Detect which cell encompasses the target text, then output its [X, Y] center coordinate. 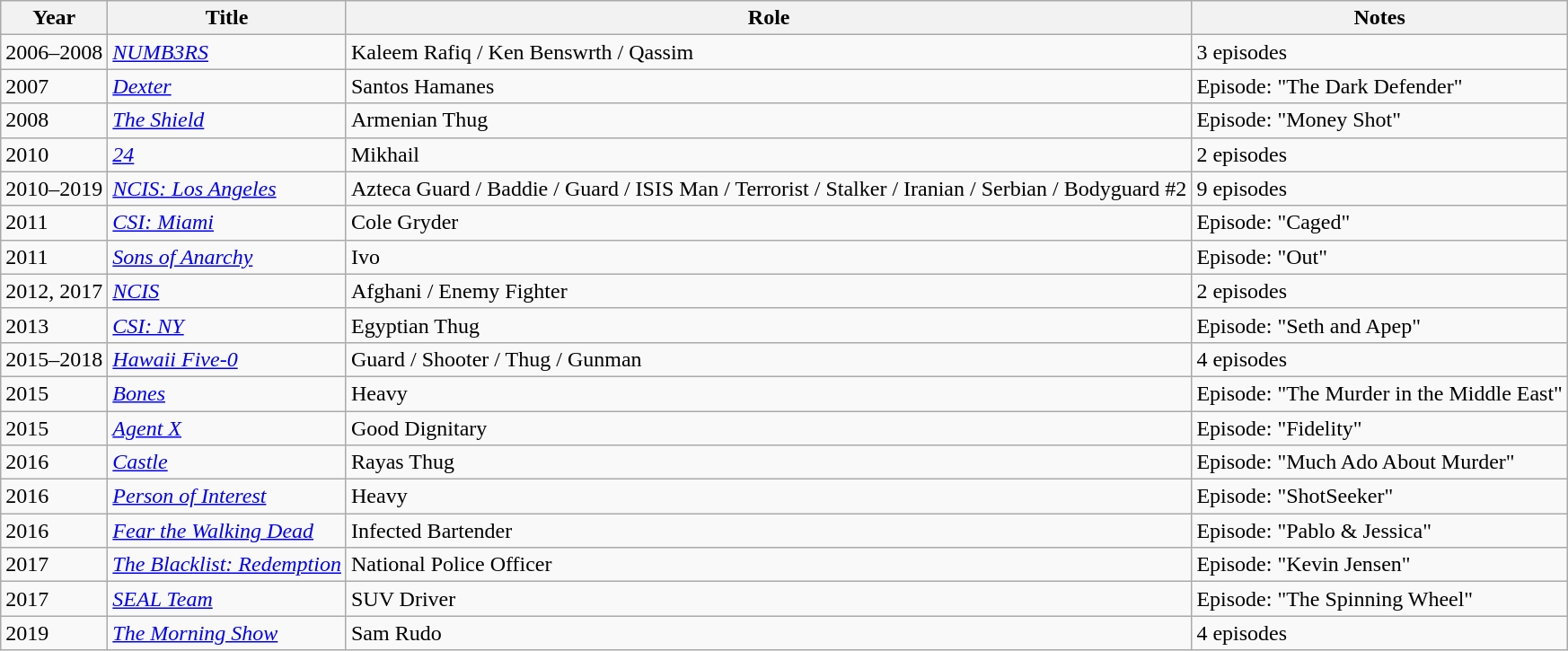
SUV Driver [769, 599]
Year [54, 18]
Sam Rudo [769, 633]
2006–2008 [54, 52]
Castle [227, 462]
Infected Bartender [769, 531]
2013 [54, 325]
Episode: "Caged" [1379, 223]
2010–2019 [54, 189]
Afghani / Enemy Fighter [769, 291]
2012, 2017 [54, 291]
Santos Hamanes [769, 86]
Episode: "The Spinning Wheel" [1379, 599]
2008 [54, 120]
Episode: "Fidelity" [1379, 428]
The Morning Show [227, 633]
Armenian Thug [769, 120]
NCIS [227, 291]
CSI: NY [227, 325]
Kaleem Rafiq / Ken Benswrth / Qassim [769, 52]
The Shield [227, 120]
2019 [54, 633]
SEAL Team [227, 599]
Guard / Shooter / Thug / Gunman [769, 359]
2007 [54, 86]
Egyptian Thug [769, 325]
Episode: "Pablo & Jessica" [1379, 531]
The Blacklist: Redemption [227, 565]
Episode: "Out" [1379, 257]
National Police Officer [769, 565]
Episode: "Seth and Apep" [1379, 325]
Fear the Walking Dead [227, 531]
NCIS: Los Angeles [227, 189]
3 episodes [1379, 52]
Mikhail [769, 154]
Role [769, 18]
Azteca Guard / Baddie / Guard / ISIS Man / Terrorist / Stalker / Iranian / Serbian / Bodyguard #2 [769, 189]
Episode: "Money Shot" [1379, 120]
9 episodes [1379, 189]
Cole Gryder [769, 223]
Episode: "ShotSeeker" [1379, 497]
24 [227, 154]
2010 [54, 154]
Episode: "The Dark Defender" [1379, 86]
Title [227, 18]
Episode: "The Murder in the Middle East" [1379, 393]
NUMB3RS [227, 52]
Person of Interest [227, 497]
Rayas Thug [769, 462]
Ivo [769, 257]
Agent X [227, 428]
CSI: Miami [227, 223]
Notes [1379, 18]
Sons of Anarchy [227, 257]
Hawaii Five-0 [227, 359]
Episode: "Kevin Jensen" [1379, 565]
Dexter [227, 86]
2015–2018 [54, 359]
Episode: "Much Ado About Murder" [1379, 462]
Bones [227, 393]
Good Dignitary [769, 428]
